Identify which cell holds the provided text, then report its (x, y) central coordinate. 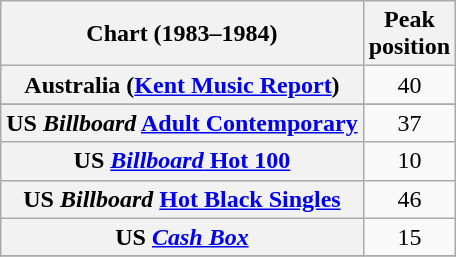
US Billboard Adult Contemporary (182, 123)
US Cash Box (182, 237)
US Billboard Hot Black Singles (182, 199)
46 (409, 199)
Australia (Kent Music Report) (182, 85)
Peakposition (409, 34)
15 (409, 237)
40 (409, 85)
37 (409, 123)
Chart (1983–1984) (182, 34)
10 (409, 161)
US Billboard Hot 100 (182, 161)
